Output the [X, Y] coordinate of the center of the cell containing the given text.  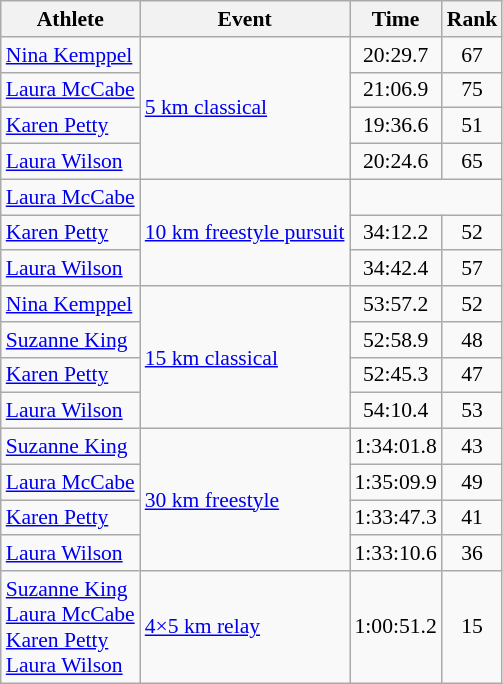
53:57.2 [396, 304]
1:35:09.9 [396, 482]
52:45.3 [396, 375]
43 [472, 447]
4×5 km relay [245, 627]
5 km classical [245, 108]
21:06.9 [396, 90]
34:42.4 [396, 269]
20:24.6 [396, 162]
15 km classical [245, 357]
1:33:10.6 [396, 554]
48 [472, 340]
Suzanne KingLaura McCabeKaren PettyLaura Wilson [70, 627]
Event [245, 19]
1:00:51.2 [396, 627]
10 km freestyle pursuit [245, 232]
19:36.6 [396, 126]
1:33:47.3 [396, 518]
47 [472, 375]
52:58.9 [396, 340]
57 [472, 269]
34:12.2 [396, 233]
41 [472, 518]
36 [472, 554]
54:10.4 [396, 411]
1:34:01.8 [396, 447]
Time [396, 19]
65 [472, 162]
Athlete [70, 19]
67 [472, 55]
Rank [472, 19]
75 [472, 90]
53 [472, 411]
51 [472, 126]
49 [472, 482]
15 [472, 627]
30 km freestyle [245, 500]
20:29.7 [396, 55]
